Capture the cell that displays the provided text and extract its [x, y] central coordinate. 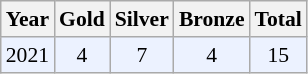
Bronze [212, 19]
Gold [82, 19]
Year [28, 19]
Total [278, 19]
15 [278, 55]
7 [142, 55]
Silver [142, 19]
2021 [28, 55]
